For the text-containing cell, return its midpoint in (X, Y) coordinate format. 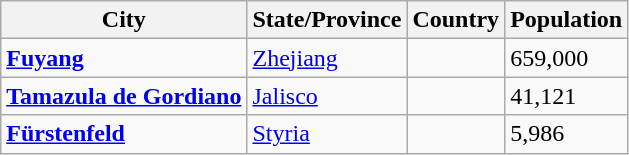
Fürstenfeld (124, 134)
659,000 (566, 58)
5,986 (566, 134)
Population (566, 20)
41,121 (566, 96)
Jalisco (327, 96)
Country (456, 20)
Fuyang (124, 58)
Zhejiang (327, 58)
Styria (327, 134)
Tamazula de Gordiano (124, 96)
City (124, 20)
State/Province (327, 20)
